Locate the cell with the specified text and output its (x, y) center coordinate. 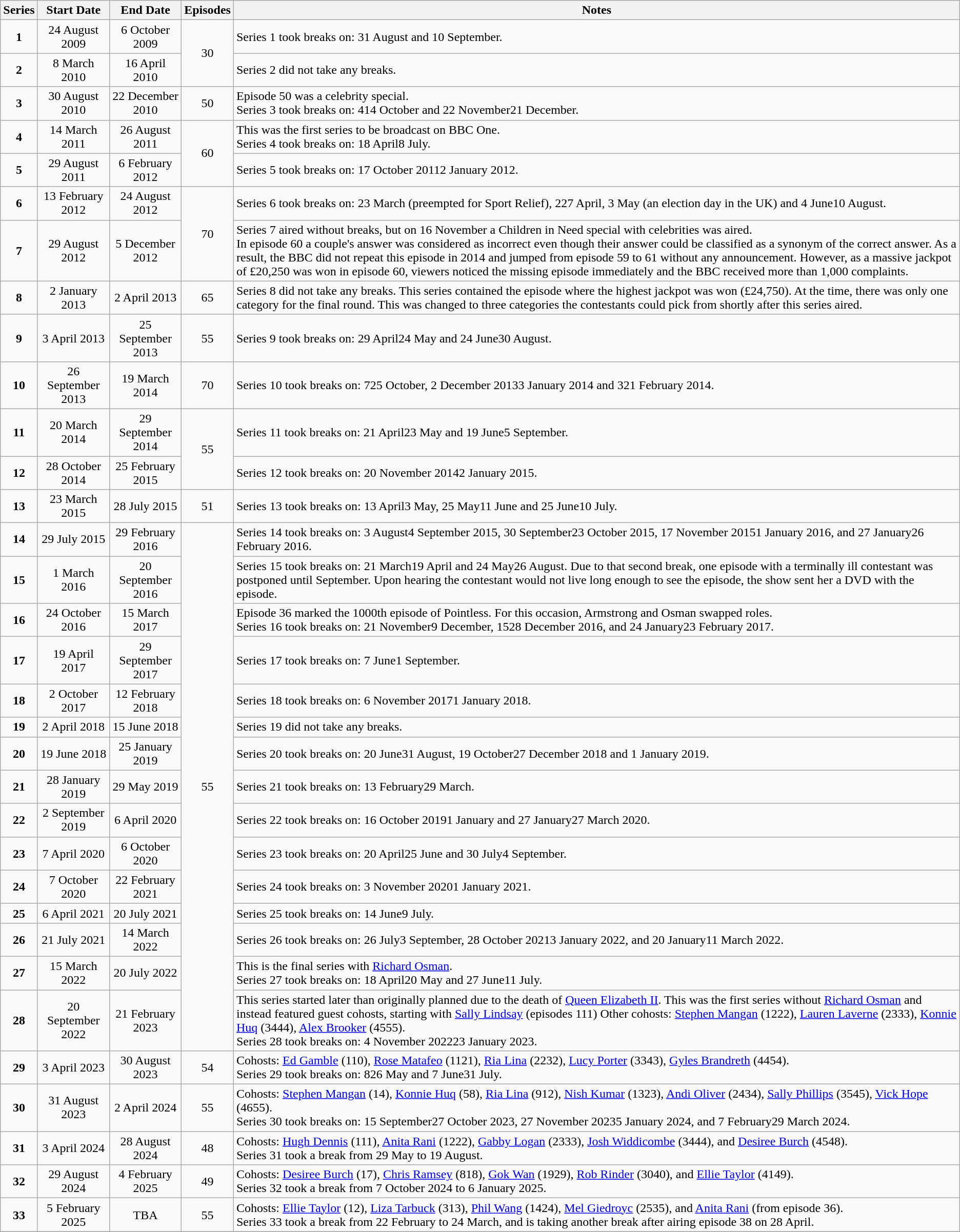
Series 11 took breaks on: 21 April23 May and 19 June5 September. (596, 432)
33 (19, 1215)
15 March 2017 (145, 620)
21 July 2021 (73, 939)
Series 22 took breaks on: 16 October 20191 January and 27 January27 March 2020. (596, 820)
20 September 2022 (73, 1020)
15 March 2022 (73, 973)
4 February 2025 (145, 1181)
This was the first series to be broadcast on BBC One.Series 4 took breaks on: 18 April8 July. (596, 136)
2 April 2024 (145, 1108)
22 (19, 820)
Series 13 took breaks on: 13 April3 May, 25 May11 June and 25 June10 July. (596, 507)
Episodes (208, 10)
28 (19, 1020)
50 (208, 104)
28 October 2014 (73, 473)
14 March 2022 (145, 939)
13 (19, 507)
20 July 2022 (145, 973)
20 July 2021 (145, 913)
Series 23 took breaks on: 20 April25 June and 30 July4 September. (596, 853)
28 January 2019 (73, 786)
5 (19, 170)
6 October 2020 (145, 853)
9 (19, 338)
Series 12 took breaks on: 20 November 20142 January 2015. (596, 473)
32 (19, 1181)
15 (19, 580)
20 March 2014 (73, 432)
12 (19, 473)
29 August 2011 (73, 170)
65 (208, 297)
Series 1 took breaks on: 31 August and 10 September. (596, 37)
This is the final series with Richard Osman.Series 27 took breaks on: 18 April20 May and 27 June11 July. (596, 973)
Series 6 took breaks on: 23 March (preempted for Sport Relief), 227 April, 3 May (an election day in the UK) and 4 June10 August. (596, 203)
28 July 2015 (145, 507)
19 April 2017 (73, 660)
5 February 2025 (73, 1215)
24 (19, 887)
29 May 2019 (145, 786)
19 (19, 727)
29 July 2015 (73, 539)
Series 5 took breaks on: 17 October 20112 January 2012. (596, 170)
3 April 2013 (73, 338)
Series 25 took breaks on: 14 June9 July. (596, 913)
19 March 2014 (145, 385)
Series 19 did not take any breaks. (596, 727)
11 (19, 432)
TBA (145, 1215)
26 September 2013 (73, 385)
Start Date (73, 10)
3 (19, 104)
12 February 2018 (145, 700)
24 August 2012 (145, 203)
7 April 2020 (73, 853)
20 September 2016 (145, 580)
Series 10 took breaks on: 725 October, 2 December 20133 January 2014 and 321 February 2014. (596, 385)
30 August 2010 (73, 104)
22 December 2010 (145, 104)
51 (208, 507)
Series 18 took breaks on: 6 November 20171 January 2018. (596, 700)
14 March 2011 (73, 136)
30 August 2023 (145, 1067)
18 (19, 700)
3 April 2023 (73, 1067)
24 August 2009 (73, 37)
23 (19, 853)
24 October 2016 (73, 620)
25 September 2013 (145, 338)
6 April 2021 (73, 913)
1 (19, 37)
19 June 2018 (73, 754)
60 (208, 153)
Series 9 took breaks on: 29 April24 May and 24 June30 August. (596, 338)
4 (19, 136)
26 (19, 939)
25 January 2019 (145, 754)
Series 2 did not take any breaks. (596, 70)
Notes (596, 10)
48 (208, 1148)
29 September 2017 (145, 660)
49 (208, 1181)
29 August 2024 (73, 1181)
6 October 2009 (145, 37)
7 October 2020 (73, 887)
Series 21 took breaks on: 13 February29 March. (596, 786)
Series 24 took breaks on: 3 November 20201 January 2021. (596, 887)
7 (19, 250)
23 March 2015 (73, 507)
2 April 2013 (145, 297)
8 (19, 297)
25 (19, 913)
6 (19, 203)
29 September 2014 (145, 432)
5 December 2012 (145, 250)
31 (19, 1148)
13 February 2012 (73, 203)
End Date (145, 10)
2 April 2018 (73, 727)
16 (19, 620)
25 February 2015 (145, 473)
2 January 2013 (73, 297)
15 June 2018 (145, 727)
10 (19, 385)
54 (208, 1067)
16 April 2010 (145, 70)
Series 26 took breaks on: 26 July3 September, 28 October 20213 January 2022, and 20 January11 March 2022. (596, 939)
6 April 2020 (145, 820)
Series 17 took breaks on: 7 June1 September. (596, 660)
20 (19, 754)
Series 14 took breaks on: 3 August4 September 2015, 30 September23 October 2015, 17 November 20151 January 2016, and 27 January26 February 2016. (596, 539)
17 (19, 660)
29 February 2016 (145, 539)
22 February 2021 (145, 887)
6 February 2012 (145, 170)
1 March 2016 (73, 580)
2 September 2019 (73, 820)
Episode 50 was a celebrity special.Series 3 took breaks on: 414 October and 22 November21 December. (596, 104)
3 April 2024 (73, 1148)
21 (19, 786)
Series 20 took breaks on: 20 June31 August, 19 October27 December 2018 and 1 January 2019. (596, 754)
8 March 2010 (73, 70)
Series (19, 10)
2 (19, 70)
27 (19, 973)
21 February 2023 (145, 1020)
26 August 2011 (145, 136)
2 October 2017 (73, 700)
29 August 2012 (73, 250)
28 August 2024 (145, 1148)
29 (19, 1067)
31 August 2023 (73, 1108)
14 (19, 539)
